Identify which cell holds the provided text, then report its (x, y) central coordinate. 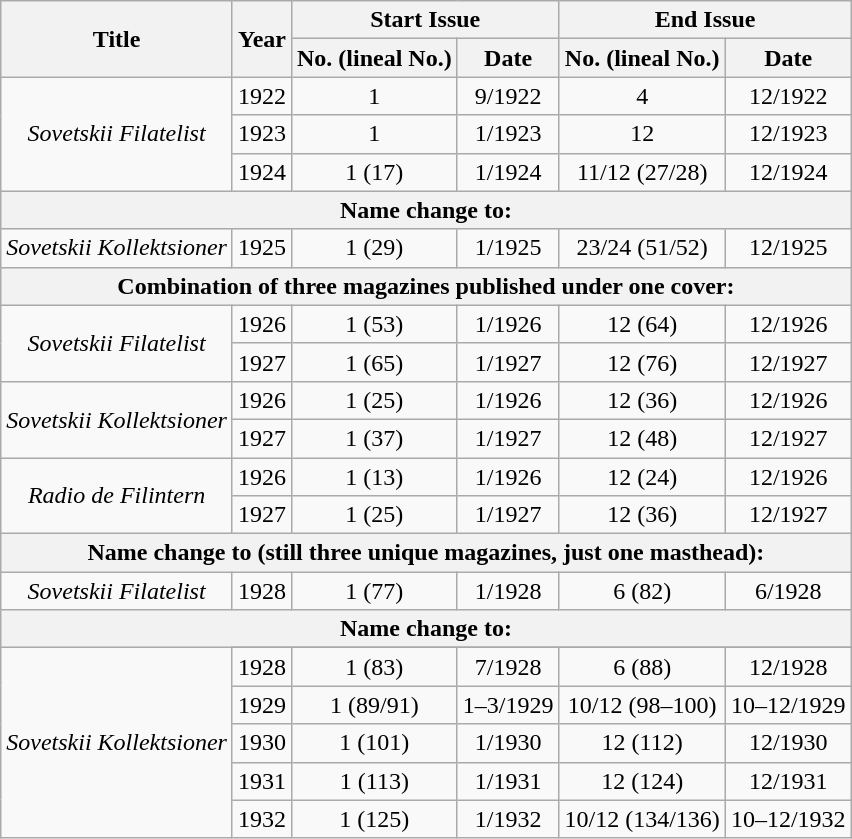
End Issue (705, 20)
12 (24) (642, 477)
23/24 (51/52) (642, 248)
Year (262, 39)
1 (89/91) (374, 705)
Radio de Filintern (117, 496)
1 (53) (374, 324)
1–3/1929 (508, 705)
1931 (262, 781)
1 (13) (374, 477)
1/1932 (508, 819)
7/1928 (508, 667)
10–12/1929 (788, 705)
1 (125) (374, 819)
1925 (262, 248)
1 (113) (374, 781)
10–12/1932 (788, 819)
10/12 (98–100) (642, 705)
12/1925 (788, 248)
1929 (262, 705)
1 (17) (374, 172)
6/1928 (788, 591)
1/1923 (508, 134)
12 (76) (642, 362)
12/1923 (788, 134)
12 (64) (642, 324)
1 (65) (374, 362)
1932 (262, 819)
1930 (262, 743)
1 (29) (374, 248)
Title (117, 39)
12/1930 (788, 743)
1924 (262, 172)
6 (82) (642, 591)
1 (101) (374, 743)
12 (48) (642, 438)
12/1931 (788, 781)
12 (124) (642, 781)
1923 (262, 134)
1/1924 (508, 172)
1 (83) (374, 667)
11/12 (27/28) (642, 172)
10/12 (134/136) (642, 819)
Start Issue (424, 20)
1 (77) (374, 591)
12/1928 (788, 667)
1922 (262, 96)
9/1922 (508, 96)
Name change to (still three unique magazines, just one masthead): (426, 553)
1/1928 (508, 591)
1/1930 (508, 743)
12 (112) (642, 743)
1/1931 (508, 781)
1 (37) (374, 438)
12/1922 (788, 96)
12 (642, 134)
Combination of three magazines published under one cover: (426, 286)
6 (88) (642, 667)
4 (642, 96)
1/1925 (508, 248)
12/1924 (788, 172)
